Extract the [X, Y] coordinate from the center of the cell holding the provided text.  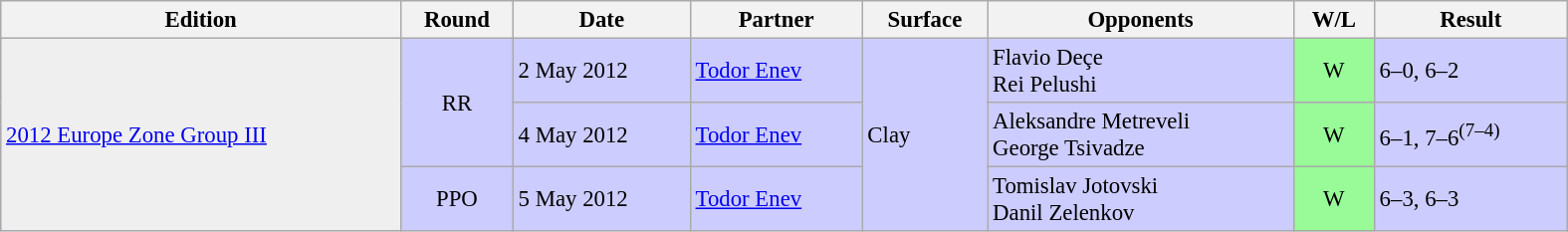
6–0, 6–2 [1470, 72]
Surface [925, 20]
Flavio Deçe Rei Pelushi [1141, 72]
2 May 2012 [601, 72]
Edition [201, 20]
Date [601, 20]
Tomislav Jotovski Danil Zelenkov [1141, 199]
Result [1470, 20]
W/L [1334, 20]
6–3, 6–3 [1470, 199]
4 May 2012 [601, 135]
RR [458, 104]
Clay [925, 135]
Partner [777, 20]
Aleksandre Metreveli George Tsivadze [1141, 135]
5 May 2012 [601, 199]
6–1, 7–6(7–4) [1470, 135]
PPO [458, 199]
Opponents [1141, 20]
2012 Europe Zone Group III [201, 135]
Round [458, 20]
